Determine the [X, Y] coordinate at the center of the cell enclosing the given text.  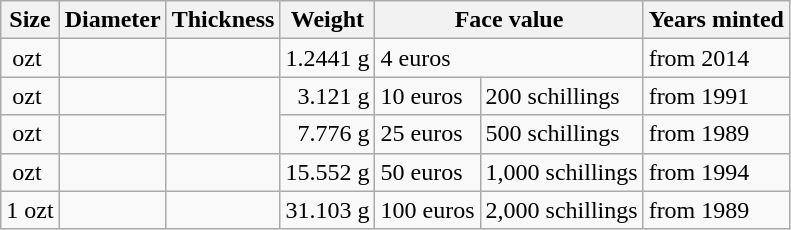
Years minted [716, 20]
500 schillings [562, 134]
Face value [509, 20]
from 1994 [716, 172]
200 schillings [562, 96]
Diameter [112, 20]
from 2014 [716, 58]
Weight [328, 20]
7.776 g [328, 134]
1.2441 g [328, 58]
Thickness [223, 20]
from 1991 [716, 96]
15.552 g [328, 172]
4 euros [509, 58]
1,000 schillings [562, 172]
10 euros [428, 96]
100 euros [428, 210]
1 ozt [30, 210]
50 euros [428, 172]
25 euros [428, 134]
31.103 g [328, 210]
Size [30, 20]
2,000 schillings [562, 210]
3.121 g [328, 96]
